Provide the [X, Y] coordinate of the cell's center where the given text is located.  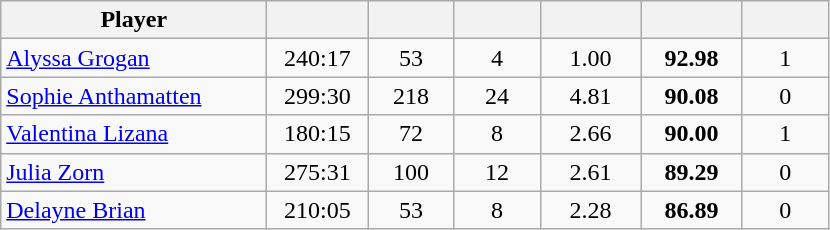
92.98 [692, 58]
Player [134, 20]
Julia Zorn [134, 172]
299:30 [318, 96]
90.08 [692, 96]
72 [411, 134]
12 [497, 172]
1.00 [590, 58]
100 [411, 172]
86.89 [692, 210]
Valentina Lizana [134, 134]
240:17 [318, 58]
Alyssa Grogan [134, 58]
Delayne Brian [134, 210]
2.61 [590, 172]
89.29 [692, 172]
180:15 [318, 134]
Sophie Anthamatten [134, 96]
24 [497, 96]
218 [411, 96]
2.28 [590, 210]
275:31 [318, 172]
210:05 [318, 210]
2.66 [590, 134]
4 [497, 58]
4.81 [590, 96]
90.00 [692, 134]
